Capture the cell that displays the provided text and extract its [X, Y] central coordinate. 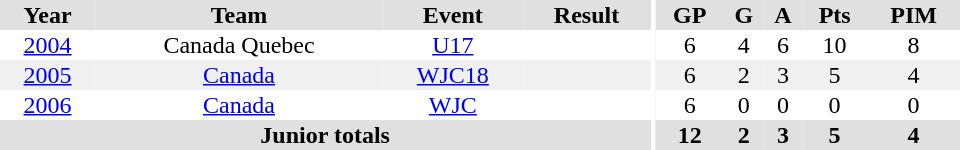
Canada Quebec [239, 45]
Junior totals [325, 135]
Pts [834, 15]
U17 [453, 45]
12 [690, 135]
Event [453, 15]
GP [690, 15]
A [783, 15]
WJC18 [453, 75]
2005 [48, 75]
PIM [914, 15]
WJC [453, 105]
Year [48, 15]
2006 [48, 105]
2004 [48, 45]
10 [834, 45]
8 [914, 45]
Result [586, 15]
G [744, 15]
Team [239, 15]
